For the text-containing cell, return its midpoint in [x, y] coordinate format. 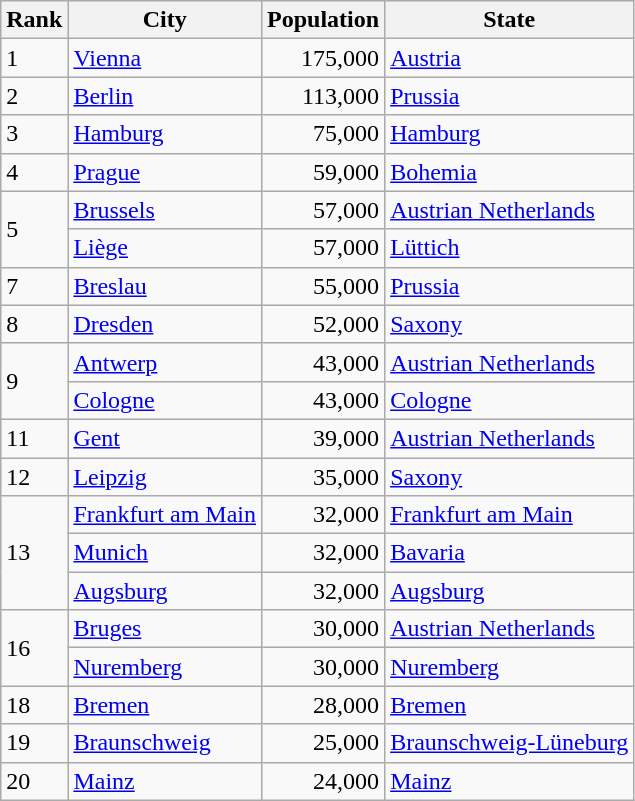
18 [34, 705]
State [510, 20]
39,000 [324, 438]
Antwerp [165, 362]
7 [34, 286]
12 [34, 477]
2 [34, 96]
11 [34, 438]
Rank [34, 20]
Population [324, 20]
16 [34, 648]
Braunschweig-Lüneburg [510, 743]
24,000 [324, 781]
8 [34, 324]
Breslau [165, 286]
28,000 [324, 705]
Bavaria [510, 553]
59,000 [324, 172]
13 [34, 553]
Dresden [165, 324]
19 [34, 743]
Munich [165, 553]
City [165, 20]
35,000 [324, 477]
Austria [510, 58]
Vienna [165, 58]
Prague [165, 172]
Berlin [165, 96]
Bohemia [510, 172]
75,000 [324, 134]
113,000 [324, 96]
20 [34, 781]
9 [34, 381]
55,000 [324, 286]
Gent [165, 438]
3 [34, 134]
Lüttich [510, 248]
1 [34, 58]
Leipzig [165, 477]
Braunschweig [165, 743]
Bruges [165, 629]
5 [34, 229]
25,000 [324, 743]
52,000 [324, 324]
175,000 [324, 58]
Liège [165, 248]
Brussels [165, 210]
4 [34, 172]
